Capture the cell that displays the provided text and extract its [x, y] central coordinate. 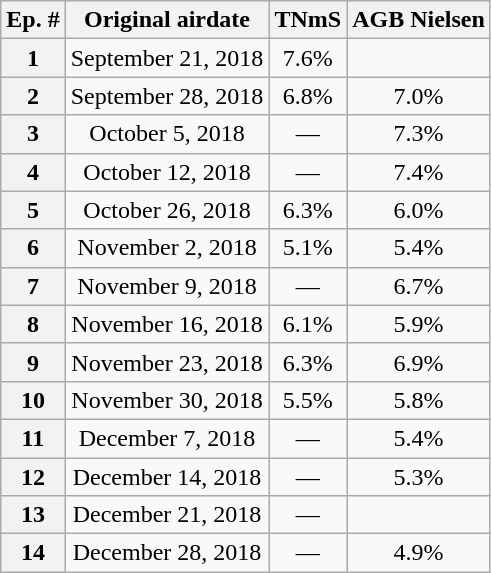
November 16, 2018 [167, 324]
12 [33, 477]
10 [33, 400]
11 [33, 438]
14 [33, 553]
4 [33, 172]
8 [33, 324]
November 30, 2018 [167, 400]
7.4% [419, 172]
5.8% [419, 400]
5.3% [419, 477]
6.7% [419, 286]
November 23, 2018 [167, 362]
October 5, 2018 [167, 134]
5 [33, 210]
7.6% [308, 58]
5.5% [308, 400]
Original airdate [167, 20]
December 14, 2018 [167, 477]
October 12, 2018 [167, 172]
5.1% [308, 248]
6.1% [308, 324]
December 21, 2018 [167, 515]
7.0% [419, 96]
Ep. # [33, 20]
October 26, 2018 [167, 210]
November 2, 2018 [167, 248]
7.3% [419, 134]
5.9% [419, 324]
1 [33, 58]
6 [33, 248]
7 [33, 286]
6.0% [419, 210]
September 28, 2018 [167, 96]
AGB Nielsen [419, 20]
9 [33, 362]
December 7, 2018 [167, 438]
December 28, 2018 [167, 553]
6.9% [419, 362]
November 9, 2018 [167, 286]
2 [33, 96]
3 [33, 134]
TNmS [308, 20]
4.9% [419, 553]
September 21, 2018 [167, 58]
13 [33, 515]
6.8% [308, 96]
